Extract the (x, y) coordinate from the center of the cell holding the provided text.  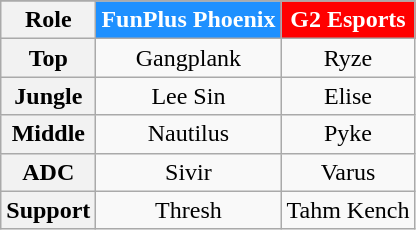
ADC (48, 172)
Lee Sin (188, 96)
G2 Esports (348, 20)
Ryze (348, 58)
Elise (348, 96)
Top (48, 58)
Tahm Kench (348, 210)
Support (48, 210)
Thresh (188, 210)
Nautilus (188, 134)
Varus (348, 172)
Middle (48, 134)
Jungle (48, 96)
FunPlus Phoenix (188, 20)
Sivir (188, 172)
Role (48, 20)
Gangplank (188, 58)
Pyke (348, 134)
